Find where the given text appears and provide that cell's center as (X, Y) coordinate. 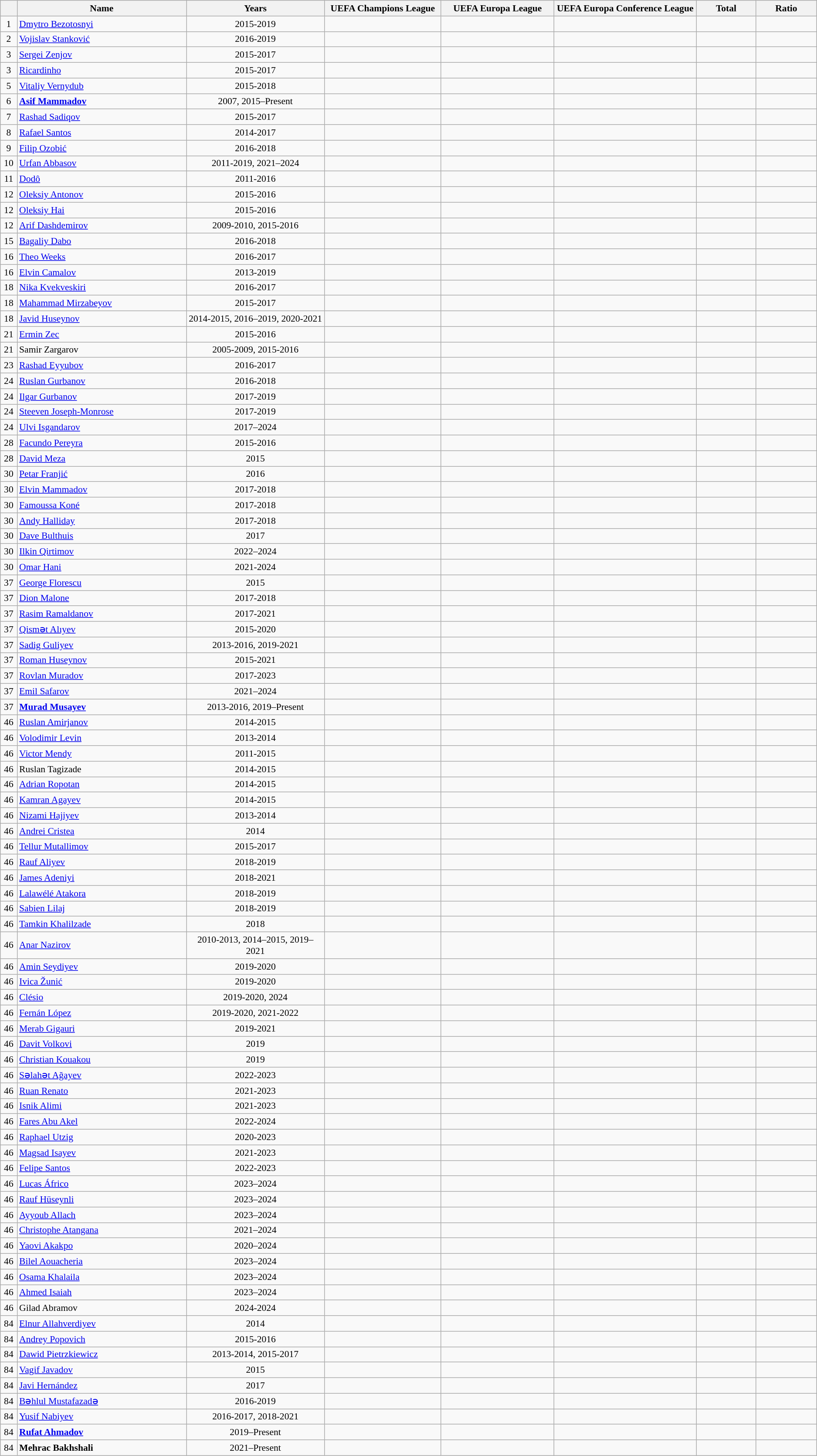
Javi Hernández (102, 1386)
Christophe Atangana (102, 1230)
Sadig Guliyev (102, 645)
Rovlan Muradov (102, 676)
Samir Zargarov (102, 350)
Yaovi Akakpo (102, 1246)
Felipe Santos (102, 1168)
Ruslan Tagizade (102, 769)
8 (9, 132)
Volodimir Levin (102, 738)
11 (9, 179)
2011-2019, 2021–2024 (255, 163)
Tamkin Khalilzade (102, 924)
10 (9, 163)
Sabien Lilaj (102, 909)
Tellur Mutallimov (102, 847)
Elvin Mammadov (102, 490)
Raphael Utzig (102, 1137)
2022–2024 (255, 552)
Vagif Javadov (102, 1370)
2021–Present (255, 1448)
Lalawélé Atakora (102, 893)
Mehrac Bakhshali (102, 1448)
Anar Nazirov (102, 946)
Magsad Isayev (102, 1153)
2010-2013, 2014–2015, 2019–2021 (255, 946)
Ivica Žunić (102, 982)
2013-2019 (255, 272)
Fares Abu Akel (102, 1122)
Javid Huseynov (102, 319)
2019-2020, 2024 (255, 998)
Merab Gigauri (102, 1028)
2013-2016, 2019–Present (255, 707)
Famoussa Koné (102, 505)
Steeven Joseph-Monrose (102, 412)
2018-2021 (255, 878)
Elvin Camalov (102, 272)
1 (9, 24)
2 (9, 39)
Ricardinho (102, 71)
2017-2021 (255, 614)
Rufat Ahmadov (102, 1432)
Kamran Agayev (102, 800)
Dawid Pietrzkiewicz (102, 1354)
2011-2015 (255, 753)
2021-2024 (255, 567)
Qismət Alıyev (102, 629)
2011-2016 (255, 179)
2017–2024 (255, 428)
Yusif Nabiyev (102, 1417)
2007, 2015–Present (255, 102)
Asif Mammadov (102, 102)
2013-2016, 2019-2021 (255, 645)
2020–2024 (255, 1246)
2016 (255, 474)
Amin Seydiyev (102, 967)
Arif Dashdemirov (102, 226)
Ulvi Isgandarov (102, 428)
Facundo Pereyra (102, 443)
Victor Mendy (102, 753)
2024-2024 (255, 1308)
2015-2018 (255, 86)
Bilel Aouacheria (102, 1262)
Roman Huseynov (102, 660)
Petar Franjić (102, 474)
Mahammad Mirzabeyov (102, 303)
2018 (255, 924)
Nika Kvekveskiri (102, 288)
2015-2021 (255, 660)
UEFA Europa League (498, 8)
2019-2021 (255, 1028)
David Meza (102, 458)
Sergei Zenjov (102, 55)
7 (9, 117)
6 (9, 102)
2019-2020, 2021-2022 (255, 1013)
Bagaliy Dabo (102, 241)
Dodô (102, 179)
Rashad Eyyubov (102, 366)
Lucas Áfrico (102, 1184)
2019–Present (255, 1432)
Ayyoub Allach (102, 1215)
Name (102, 8)
Ruslan Amirjanov (102, 723)
2014-2015, 2016–2019, 2020-2021 (255, 319)
15 (9, 241)
Ermin Zec (102, 334)
Vitaliy Vernydub (102, 86)
Andrey Popovich (102, 1339)
Total (726, 8)
2016-2017, 2018-2021 (255, 1417)
2014-2017 (255, 132)
Rashad Sadiqov (102, 117)
9 (9, 148)
2005-2009, 2015-2016 (255, 350)
Ilgar Gurbanov (102, 397)
2017-2023 (255, 676)
James Adeniyi (102, 878)
Rauf Aliyev (102, 862)
Ahmed Isaiah (102, 1293)
Oleksiy Hai (102, 210)
23 (9, 366)
Davit Volkovi (102, 1044)
Oleksiy Antonov (102, 195)
Emil Safarov (102, 692)
George Florescu (102, 583)
Rafael Santos (102, 132)
Rasim Ramaldanov (102, 614)
Adrian Ropotan (102, 784)
Urfan Abbasov (102, 163)
Dave Bulthuis (102, 536)
2022-2024 (255, 1122)
Theo Weeks (102, 257)
2015-2019 (255, 24)
Ruslan Gurbanov (102, 381)
Fernán López (102, 1013)
Bəhlul Mustafazadə (102, 1401)
Filip Ozobić (102, 148)
5 (9, 86)
Ratio (786, 8)
UEFA Champions League (383, 8)
Osama Khalaila (102, 1277)
Ruan Renato (102, 1091)
Gilad Abramov (102, 1308)
Clésio (102, 998)
Rauf Hüseynli (102, 1199)
Dmytro Bezotosnyi (102, 24)
Səlahət Ağayev (102, 1075)
2020-2023 (255, 1137)
Andy Halliday (102, 521)
Omar Hani (102, 567)
Andrei Cristea (102, 831)
UEFA Europa Conference League (625, 8)
Vojislav Stanković (102, 39)
2015-2020 (255, 629)
Ilkin Qirtimov (102, 552)
Isnik Alimi (102, 1106)
Years (255, 8)
2009-2010, 2015-2016 (255, 226)
Dion Malone (102, 598)
Nizami Hajiyev (102, 816)
2013-2014, 2015-2017 (255, 1354)
Murad Musayev (102, 707)
Elnur Allahverdiyev (102, 1324)
Christian Kouakou (102, 1060)
